Determine the (x, y) coordinate at the center of the cell enclosing the given text.  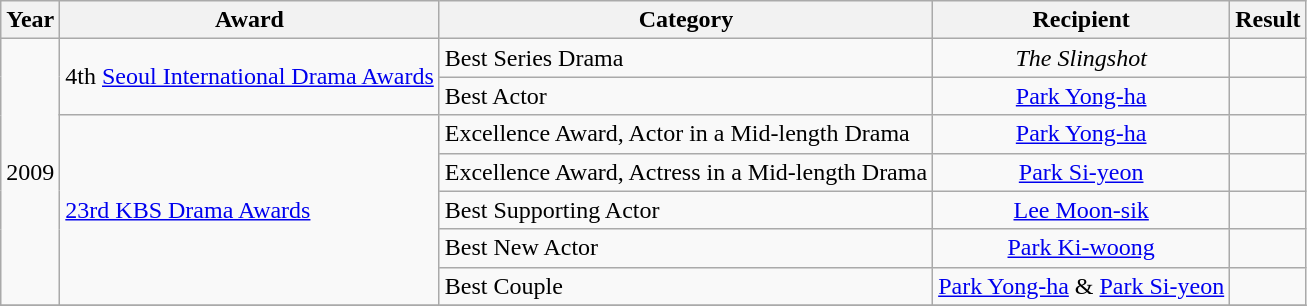
Park Ki-woong (1082, 248)
Park Yong-ha & Park Si-yeon (1082, 286)
Park Si-yeon (1082, 172)
Best New Actor (686, 248)
Lee Moon-sik (1082, 210)
Award (250, 20)
4th Seoul International Drama Awards (250, 77)
Recipient (1082, 20)
23rd KBS Drama Awards (250, 210)
Best Supporting Actor (686, 210)
Best Couple (686, 286)
2009 (30, 172)
Excellence Award, Actress in a Mid-length Drama (686, 172)
Best Actor (686, 96)
The Slingshot (1082, 58)
Best Series Drama (686, 58)
Category (686, 20)
Excellence Award, Actor in a Mid-length Drama (686, 134)
Result (1268, 20)
Year (30, 20)
